Provide the (X, Y) coordinate of the cell's center where the given text is located.  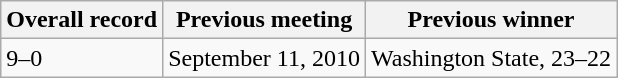
Washington State, 23–22 (490, 58)
Previous meeting (264, 20)
9–0 (82, 58)
Overall record (82, 20)
September 11, 2010 (264, 58)
Previous winner (490, 20)
